Return the (x, y) coordinate for the center point of the cell that contains the specified text.  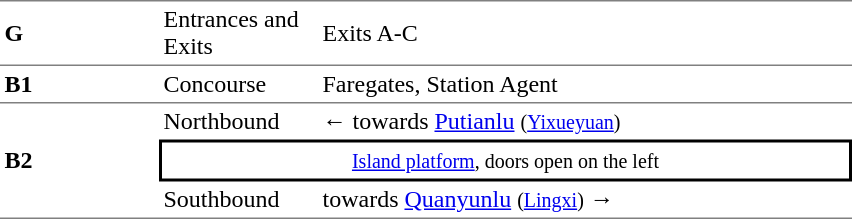
Exits A-C (585, 33)
Island platform, doors open on the left (506, 161)
Concourse (238, 85)
G (80, 33)
Northbound (238, 122)
← towards Putianlu (Yixueyuan) (585, 122)
Entrances and Exits (238, 33)
Faregates, Station Agent (585, 85)
B1 (80, 85)
